Scan for the cell matching the given text and deliver its [X, Y] coordinate at center. 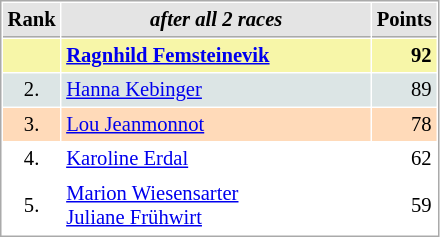
92 [404, 56]
78 [404, 124]
59 [404, 206]
Hanna Kebinger [216, 90]
3. [32, 124]
89 [404, 90]
4. [32, 158]
Karoline Erdal [216, 158]
after all 2 races [216, 20]
Ragnhild Femsteinevik [216, 56]
Points [404, 20]
62 [404, 158]
Lou Jeanmonnot [216, 124]
5. [32, 206]
Marion Wiesensarter Juliane Frühwirt [216, 206]
2. [32, 90]
Rank [32, 20]
